Output the (x, y) coordinate of the center of the cell containing the given text.  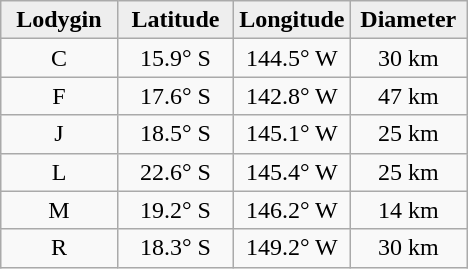
18.3° S (175, 248)
Diameter (408, 20)
Lodygin (59, 20)
47 km (408, 96)
Longitude (292, 20)
17.6° S (175, 96)
145.1° W (292, 134)
R (59, 248)
142.8° W (292, 96)
15.9° S (175, 58)
144.5° W (292, 58)
149.2° W (292, 248)
18.5° S (175, 134)
F (59, 96)
145.4° W (292, 172)
19.2° S (175, 210)
L (59, 172)
C (59, 58)
14 km (408, 210)
M (59, 210)
J (59, 134)
Latitude (175, 20)
22.6° S (175, 172)
146.2° W (292, 210)
